Output the (X, Y) coordinate of the center of the cell containing the given text.  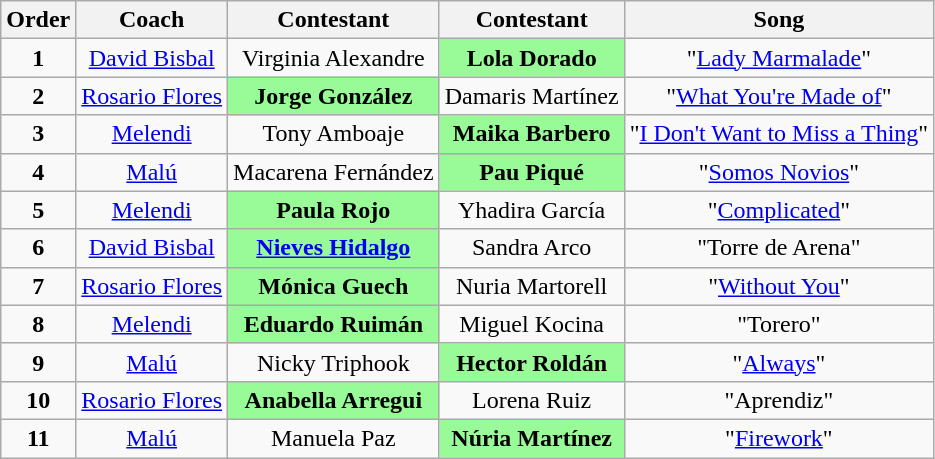
Song (778, 20)
3 (38, 134)
Nicky Triphook (334, 362)
Núria Martínez (532, 438)
"Complicated" (778, 210)
Sandra Arco (532, 248)
Nuria Martorell (532, 286)
Virginia Alexandre (334, 58)
"What You're Made of" (778, 96)
6 (38, 248)
"Firework" (778, 438)
2 (38, 96)
Maika Barbero (532, 134)
10 (38, 400)
4 (38, 172)
Manuela Paz (334, 438)
Lola Dorado (532, 58)
9 (38, 362)
Macarena Fernández (334, 172)
"Always" (778, 362)
Mónica Guech (334, 286)
Anabella Arregui (334, 400)
"Without You" (778, 286)
Hector Roldán (532, 362)
Paula Rojo (334, 210)
5 (38, 210)
8 (38, 324)
"Aprendiz" (778, 400)
Eduardo Ruimán (334, 324)
"Torre de Arena" (778, 248)
Tony Amboaje (334, 134)
"Torero" (778, 324)
"Lady Marmalade" (778, 58)
"Somos Novios" (778, 172)
11 (38, 438)
Order (38, 20)
Lorena Ruiz (532, 400)
"I Don't Want to Miss a Thing" (778, 134)
Pau Piqué (532, 172)
Jorge González (334, 96)
7 (38, 286)
Yhadira García (532, 210)
Damaris Martínez (532, 96)
Miguel Kocina (532, 324)
Nieves Hidalgo (334, 248)
1 (38, 58)
Coach (152, 20)
